Output the [X, Y] coordinate of the center of the cell containing the given text.  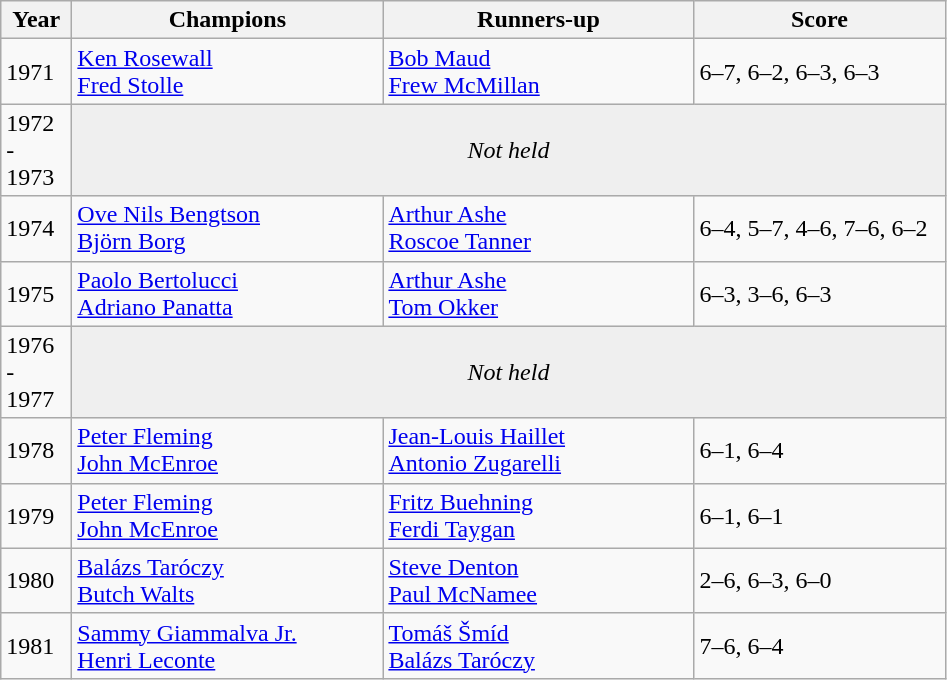
1972-1973 [36, 150]
Ken Rosewall Fred Stolle [228, 72]
Balázs Taróczy Butch Walts [228, 580]
1979 [36, 516]
Year [36, 20]
1981 [36, 646]
Tomáš Šmíd Balázs Taróczy [538, 646]
Ove Nils Bengtson Björn Borg [228, 228]
Runners-up [538, 20]
Arthur Ashe Tom Okker [538, 294]
Sammy Giammalva Jr. Henri Leconte [228, 646]
2–6, 6–3, 6–0 [820, 580]
6–7, 6–2, 6–3, 6–3 [820, 72]
1980 [36, 580]
6–1, 6–4 [820, 450]
7–6, 6–4 [820, 646]
1974 [36, 228]
Steve Denton Paul McNamee [538, 580]
1976-1977 [36, 372]
6–3, 3–6, 6–3 [820, 294]
Score [820, 20]
Bob Maud Frew McMillan [538, 72]
Fritz Buehning Ferdi Taygan [538, 516]
6–1, 6–1 [820, 516]
Jean-Louis Haillet Antonio Zugarelli [538, 450]
6–4, 5–7, 4–6, 7–6, 6–2 [820, 228]
Champions [228, 20]
1978 [36, 450]
Arthur Ashe Roscoe Tanner [538, 228]
1975 [36, 294]
1971 [36, 72]
Paolo Bertolucci Adriano Panatta [228, 294]
